Output the (X, Y) coordinate of the center of the cell containing the given text.  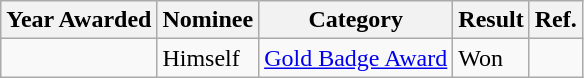
Result (491, 20)
Category (356, 20)
Won (491, 58)
Ref. (556, 20)
Nominee (208, 20)
Year Awarded (79, 20)
Himself (208, 58)
Gold Badge Award (356, 58)
